Detect which cell encompasses the target text, then output its [x, y] center coordinate. 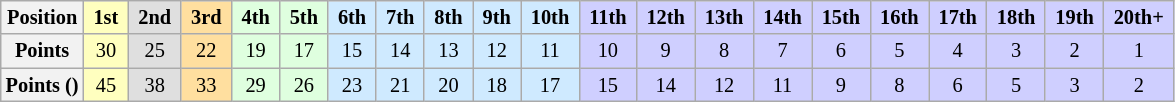
16th [899, 17]
13 [448, 51]
14th [782, 17]
38 [154, 85]
4 [957, 51]
20 [448, 85]
45 [106, 85]
13th [724, 17]
6th [352, 17]
30 [106, 51]
Points [42, 51]
12th [665, 17]
20th+ [1139, 17]
9th [497, 17]
17th [957, 17]
33 [206, 85]
7th [400, 17]
3rd [206, 17]
23 [352, 85]
7 [782, 51]
Points () [42, 85]
1 [1139, 51]
18th [1016, 17]
15th [841, 17]
11th [608, 17]
10 [608, 51]
19 [256, 51]
8th [448, 17]
18 [497, 85]
21 [400, 85]
1st [106, 17]
5th [304, 17]
2nd [154, 17]
25 [154, 51]
19th [1074, 17]
4th [256, 17]
Position [42, 17]
10th [550, 17]
29 [256, 85]
26 [304, 85]
22 [206, 51]
